Provide the (X, Y) coordinate of the cell's center where the given text is located.  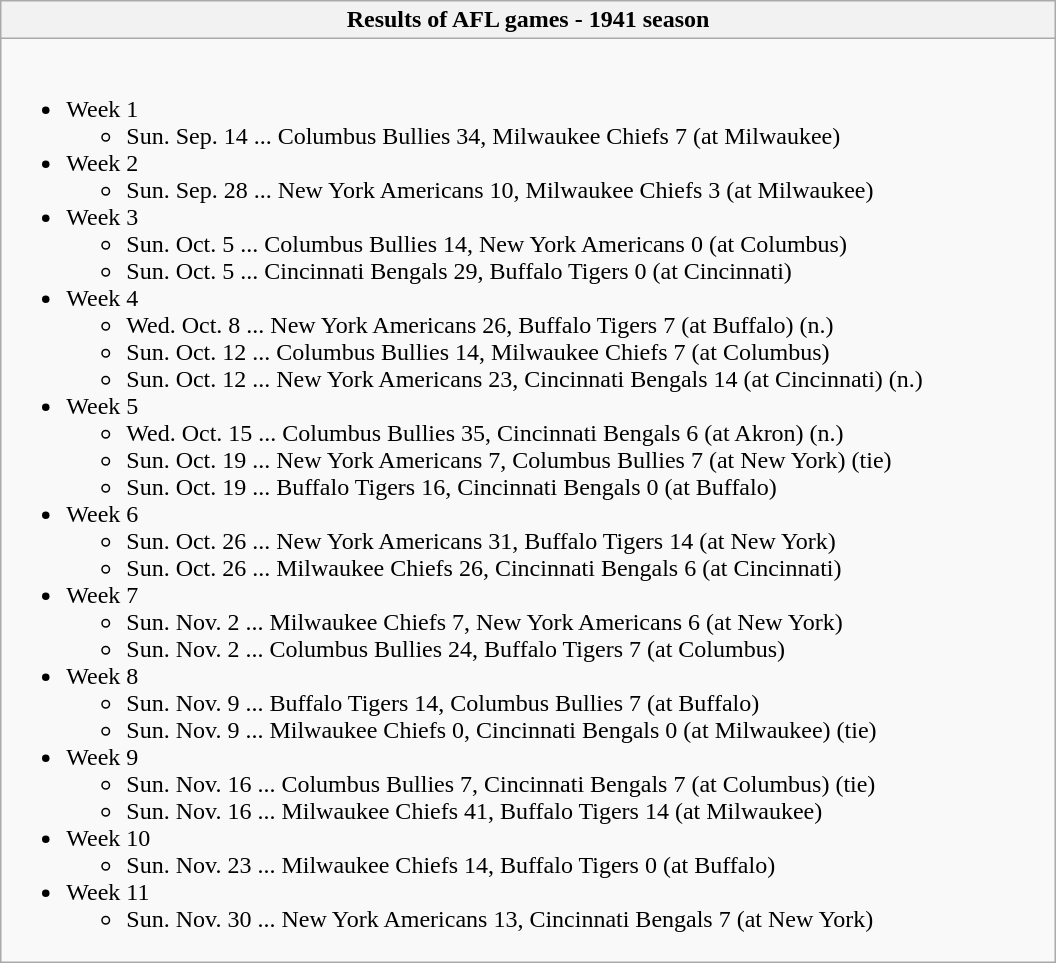
Results of AFL games - 1941 season (528, 20)
